Output the [X, Y] coordinate of the center of the cell containing the given text.  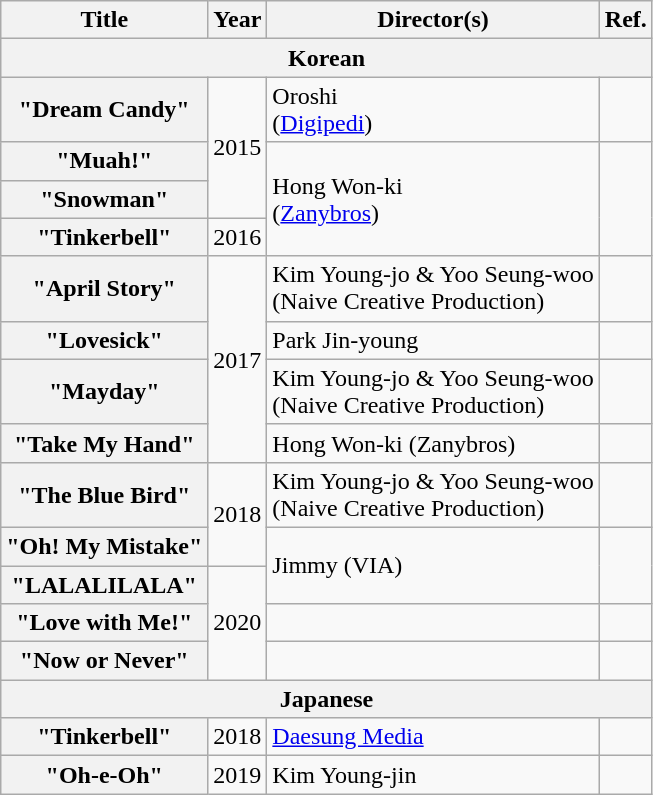
"LALALILALA" [104, 585]
"Love with Me!" [104, 623]
"Oh-e-Oh" [104, 775]
2020 [238, 623]
"Now or Never" [104, 661]
"Dream Candy" [104, 110]
2015 [238, 148]
2019 [238, 775]
Korean [327, 58]
Jimmy (VIA) [433, 565]
Ref. [626, 20]
2016 [238, 237]
"The Blue Bird" [104, 494]
Park Jin-young [433, 340]
Kim Young-jin [433, 775]
Director(s) [433, 20]
"Snowman" [104, 199]
Oroshi (Digipedi) [433, 110]
"Mayday" [104, 392]
Japanese [327, 699]
Daesung Media [433, 737]
"Oh! My Mistake" [104, 546]
Year [238, 20]
Title [104, 20]
"April Story" [104, 288]
"Take My Hand" [104, 443]
2017 [238, 359]
"Muah!" [104, 161]
"Lovesick" [104, 340]
